Provide the [x, y] coordinate of the cell's center where the given text is located.  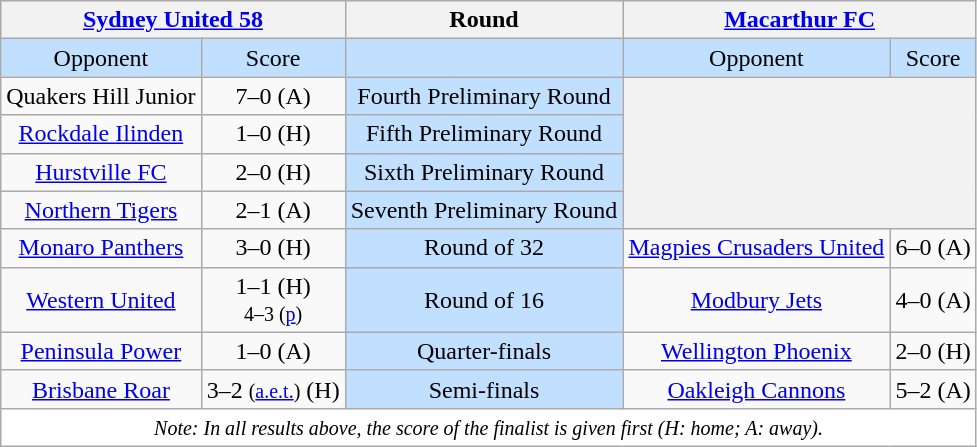
Brisbane Roar [101, 389]
Wellington Phoenix [756, 351]
4–0 (A) [933, 300]
Hurstville FC [101, 172]
7–0 (A) [273, 96]
6–0 (A) [933, 248]
Northern Tigers [101, 210]
5–2 (A) [933, 389]
Rockdale Ilinden [101, 134]
Round [484, 20]
Peninsula Power [101, 351]
Macarthur FC [800, 20]
Quarter-finals [484, 351]
Quakers Hill Junior [101, 96]
Semi-finals [484, 389]
Sydney United 58 [173, 20]
3–2 (a.e.t.) (H) [273, 389]
Round of 16 [484, 300]
Sixth Preliminary Round [484, 172]
Magpies Crusaders United [756, 248]
Round of 32 [484, 248]
Fifth Preliminary Round [484, 134]
1–0 (A) [273, 351]
Fourth Preliminary Round [484, 96]
3–0 (H) [273, 248]
1–0 (H) [273, 134]
Western United [101, 300]
Monaro Panthers [101, 248]
Oakleigh Cannons [756, 389]
Note: In all results above, the score of the finalist is given first (H: home; A: away). [489, 427]
Modbury Jets [756, 300]
2–1 (A) [273, 210]
1–1 (H)4–3 (p) [273, 300]
Seventh Preliminary Round [484, 210]
